Provide the [x, y] coordinate of the cell's center where the given text is located.  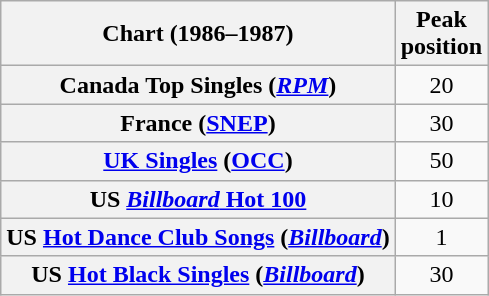
UK Singles (OCC) [198, 161]
US Hot Dance Club Songs (Billboard) [198, 237]
Canada Top Singles (RPM) [198, 85]
Peakposition [441, 34]
France (SNEP) [198, 123]
50 [441, 161]
US Billboard Hot 100 [198, 199]
US Hot Black Singles (Billboard) [198, 275]
Chart (1986–1987) [198, 34]
20 [441, 85]
1 [441, 237]
10 [441, 199]
